For the text-containing cell, return its midpoint in (X, Y) coordinate format. 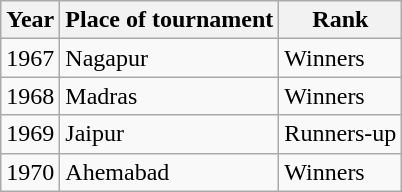
1970 (30, 172)
Ahemabad (170, 172)
Place of tournament (170, 20)
Nagapur (170, 58)
Jaipur (170, 134)
Runners-up (340, 134)
1967 (30, 58)
1968 (30, 96)
Madras (170, 96)
Year (30, 20)
1969 (30, 134)
Rank (340, 20)
